Scan for the cell matching the given text and deliver its (X, Y) coordinate at center. 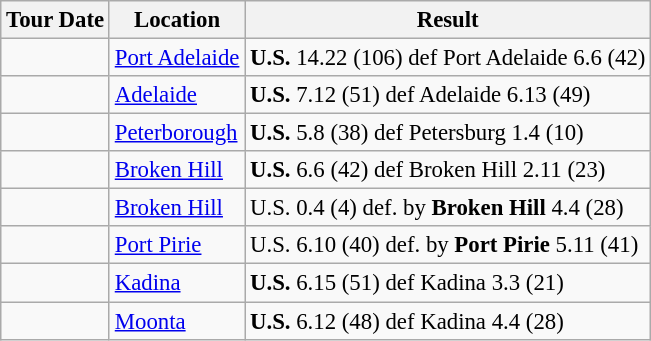
U.S. 5.8 (38) def Petersburg 1.4 (10) (448, 133)
U.S. 7.12 (51) def Adelaide 6.13 (49) (448, 95)
U.S. 6.6 (42) def Broken Hill 2.11 (23) (448, 170)
U.S. 0.4 (4) def. by Broken Hill 4.4 (28) (448, 208)
Kadina (176, 283)
U.S. 6.12 (48) def Kadina 4.4 (28) (448, 321)
Port Adelaide (176, 58)
U.S. 6.10 (40) def. by Port Pirie 5.11 (41) (448, 245)
Adelaide (176, 95)
U.S. 6.15 (51) def Kadina 3.3 (21) (448, 283)
Moonta (176, 321)
Location (176, 20)
Tour Date (56, 20)
Peterborough (176, 133)
Result (448, 20)
U.S. 14.22 (106) def Port Adelaide 6.6 (42) (448, 58)
Port Pirie (176, 245)
